Detect which cell encompasses the target text, then output its [X, Y] center coordinate. 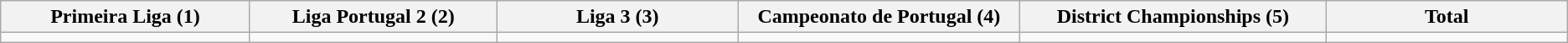
District Championships (5) [1173, 17]
Liga 3 (3) [617, 17]
Campeonato de Portugal (4) [879, 17]
Primeira Liga (1) [126, 17]
Total [1447, 17]
Liga Portugal 2 (2) [374, 17]
